Provide the [X, Y] coordinate of the cell's center where the given text is located.  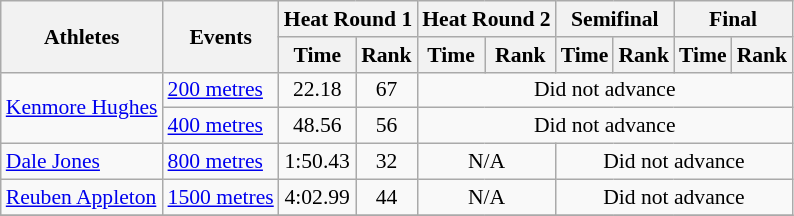
Events [221, 36]
56 [387, 126]
Final [733, 19]
Dale Jones [82, 162]
400 metres [221, 126]
4:02.99 [318, 197]
Kenmore Hughes [82, 108]
Heat Round 1 [348, 19]
22.18 [318, 90]
67 [387, 90]
48.56 [318, 126]
800 metres [221, 162]
Athletes [82, 36]
1500 metres [221, 197]
44 [387, 197]
1:50.43 [318, 162]
Reuben Appleton [82, 197]
200 metres [221, 90]
Semifinal [615, 19]
Heat Round 2 [486, 19]
32 [387, 162]
